Search for the cell housing the specified text and yield its [X, Y] center coordinate. 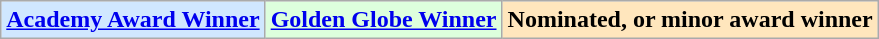
Nominated, or minor award winner [690, 20]
Academy Award Winner [133, 20]
Golden Globe Winner [384, 20]
